Return the (X, Y) coordinate for the center point of the cell that contains the specified text.  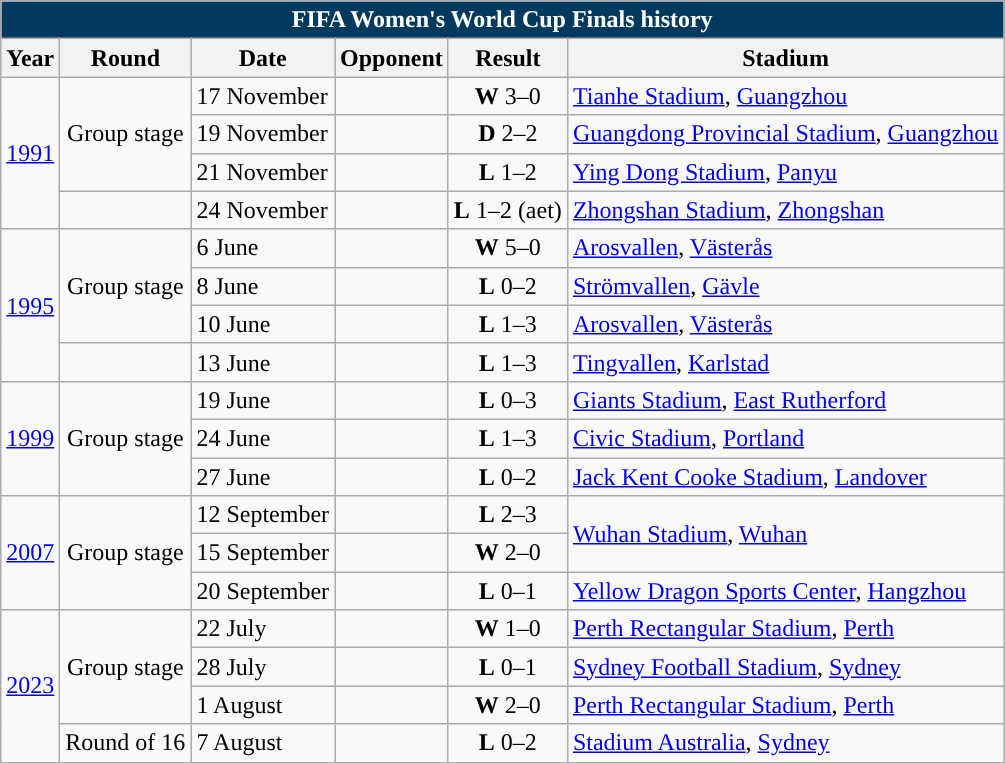
W 1–0 (508, 629)
L 2–3 (508, 515)
Zhongshan Stadium, Zhongshan (785, 210)
6 June (263, 248)
27 June (263, 477)
W 5–0 (508, 248)
10 June (263, 324)
L 1–2 (508, 172)
1991 (30, 153)
Round of 16 (126, 743)
L 0–3 (508, 400)
19 June (263, 400)
Opponent (392, 58)
Strömvallen, Gävle (785, 286)
Stadium (785, 58)
Giants Stadium, East Rutherford (785, 400)
24 November (263, 210)
FIFA Women's World Cup Finals history (502, 20)
D 2–2 (508, 134)
Guangdong Provincial Stadium, Guangzhou (785, 134)
19 November (263, 134)
1 August (263, 705)
Ying Dong Stadium, Panyu (785, 172)
12 September (263, 515)
15 September (263, 553)
Sydney Football Stadium, Sydney (785, 667)
28 July (263, 667)
8 June (263, 286)
Tianhe Stadium, Guangzhou (785, 96)
Wuhan Stadium, Wuhan (785, 534)
24 June (263, 438)
1995 (30, 305)
W 3–0 (508, 96)
Result (508, 58)
21 November (263, 172)
Jack Kent Cooke Stadium, Landover (785, 477)
Yellow Dragon Sports Center, Hangzhou (785, 591)
Civic Stadium, Portland (785, 438)
20 September (263, 591)
2023 (30, 686)
1999 (30, 438)
13 June (263, 362)
17 November (263, 96)
2007 (30, 553)
Stadium Australia, Sydney (785, 743)
Tingvallen, Karlstad (785, 362)
Round (126, 58)
7 August (263, 743)
Date (263, 58)
22 July (263, 629)
Year (30, 58)
L 1–2 (aet) (508, 210)
